Scan for the cell matching the given text and deliver its [X, Y] coordinate at center. 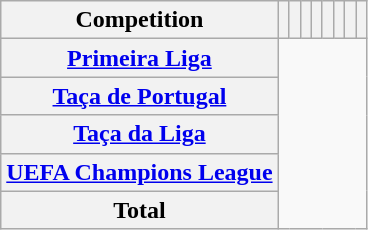
Taça da Liga [140, 134]
Taça de Portugal [140, 96]
UEFA Champions League [140, 172]
Competition [140, 20]
Primeira Liga [140, 58]
Total [140, 210]
